Provide the (x, y) coordinate of the cell's center where the given text is located.  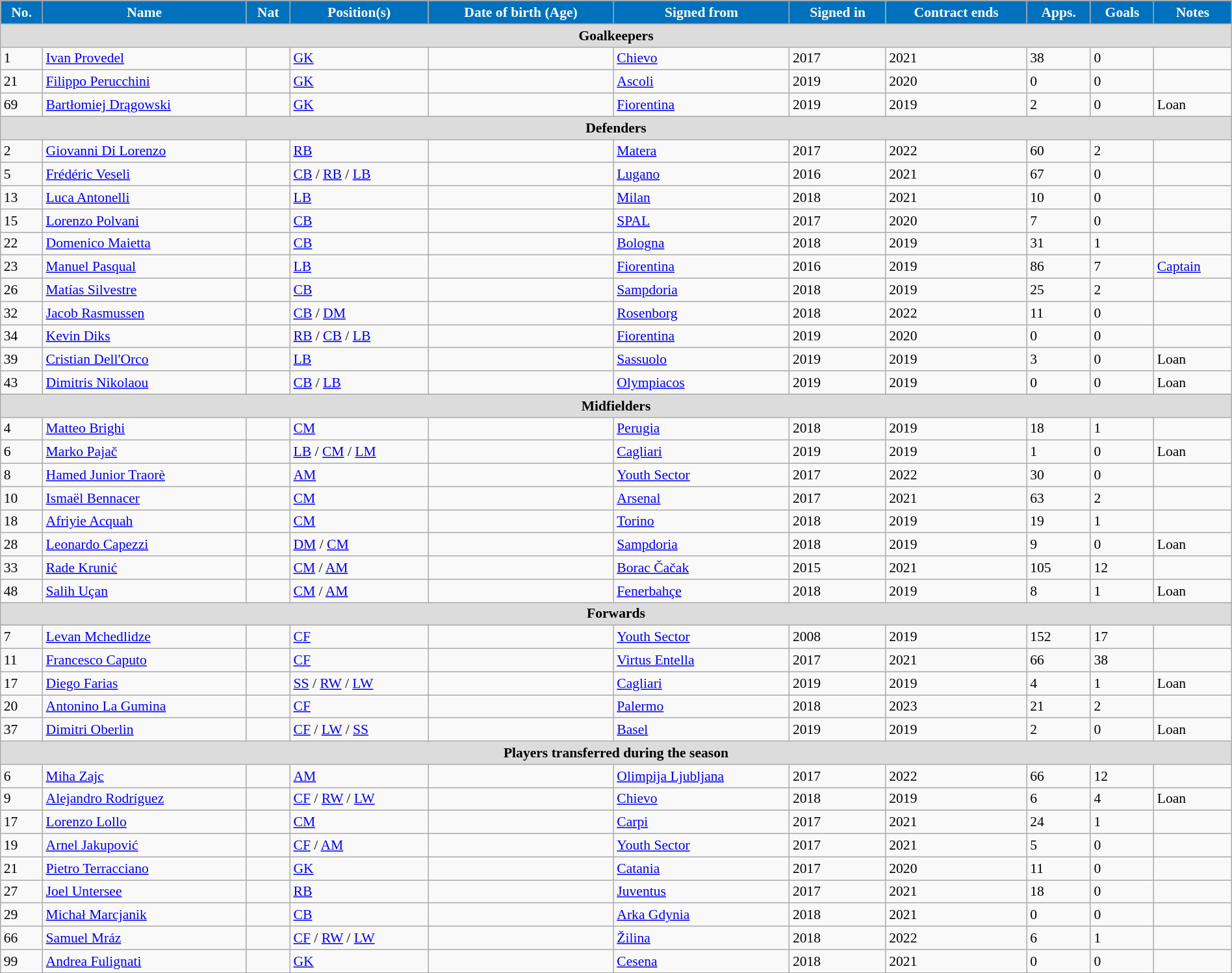
Date of birth (Age) (521, 12)
CF / LW / SS (359, 730)
Michał Marcjanik (144, 915)
Cristian Dell'Orco (144, 360)
Basel (702, 730)
RB / CB / LB (359, 336)
Luca Antonelli (144, 197)
37 (22, 730)
Arnel Jakupović (144, 846)
Palermo (702, 707)
Perugia (702, 429)
Carpi (702, 822)
CB / RB / LB (359, 175)
SPAL (702, 221)
Name (144, 12)
Apps. (1059, 12)
Captain (1193, 267)
Kevin Diks (144, 336)
43 (22, 383)
Borac Čačak (702, 568)
Fenerbahçe (702, 591)
Filippo Perucchini (144, 82)
Goals (1122, 12)
15 (22, 221)
32 (22, 313)
SS / RW / LW (359, 683)
Midfielders (616, 406)
Lorenzo Lollo (144, 822)
Antonino La Gumina (144, 707)
Žilina (702, 938)
Lorenzo Polvani (144, 221)
Samuel Mráz (144, 938)
60 (1059, 151)
22 (22, 244)
CB / LB (359, 383)
Bologna (702, 244)
Rade Krunić (144, 568)
LB / CM / LM (359, 452)
Dimitri Oberlin (144, 730)
Cesena (702, 961)
28 (22, 545)
67 (1059, 175)
Rosenborg (702, 313)
2008 (838, 637)
Dimitris Nikolaou (144, 383)
39 (22, 360)
Afriyie Acquah (144, 522)
48 (22, 591)
Defenders (616, 128)
20 (22, 707)
Francesco Caputo (144, 661)
33 (22, 568)
2015 (838, 568)
Juventus (702, 892)
Alejandro Rodríguez (144, 799)
Lugano (702, 175)
Leonardo Capezzi (144, 545)
Bartłomiej Drągowski (144, 105)
Marko Pajač (144, 452)
30 (1059, 475)
Ascoli (702, 82)
29 (22, 915)
Matteo Brighi (144, 429)
Levan Mchedlidze (144, 637)
69 (22, 105)
34 (22, 336)
Catania (702, 868)
13 (22, 197)
Arsenal (702, 498)
Matías Silvestre (144, 290)
Olympiacos (702, 383)
86 (1059, 267)
Torino (702, 522)
Virtus Entella (702, 661)
Milan (702, 197)
3 (1059, 360)
Position(s) (359, 12)
Andrea Fulignati (144, 961)
Pietro Terracciano (144, 868)
25 (1059, 290)
2023 (956, 707)
Manuel Pasqual (144, 267)
Sassuolo (702, 360)
31 (1059, 244)
Matera (702, 151)
26 (22, 290)
Signed from (702, 12)
Notes (1193, 12)
Miha Zajc (144, 776)
27 (22, 892)
Domenico Maietta (144, 244)
Jacob Rasmussen (144, 313)
Contract ends (956, 12)
63 (1059, 498)
Salih Uçan (144, 591)
Olimpija Ljubljana (702, 776)
Ivan Provedel (144, 58)
Goalkeepers (616, 36)
Arka Gdynia (702, 915)
Frédéric Veseli (144, 175)
Nat (268, 12)
Forwards (616, 614)
Joel Untersee (144, 892)
DM / CM (359, 545)
105 (1059, 568)
Hamed Junior Traorè (144, 475)
CF / AM (359, 846)
Players transferred during the season (616, 753)
Diego Farias (144, 683)
99 (22, 961)
No. (22, 12)
152 (1059, 637)
Signed in (838, 12)
Ismaël Bennacer (144, 498)
Giovanni Di Lorenzo (144, 151)
CB / DM (359, 313)
24 (1059, 822)
23 (22, 267)
